Return the [X, Y] coordinate for the center point of the cell that contains the specified text.  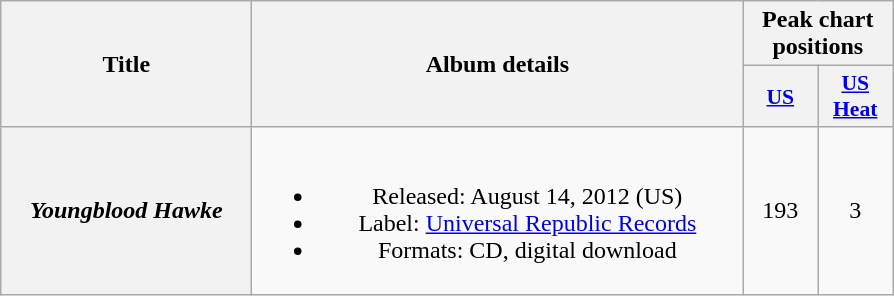
3 [856, 210]
US Heat [856, 96]
Title [126, 64]
Album details [498, 64]
Peak chart positions [818, 34]
193 [780, 210]
Released: August 14, 2012 (US)Label: Universal Republic RecordsFormats: CD, digital download [498, 210]
Youngblood Hawke [126, 210]
US [780, 96]
